For the text-containing cell, return its midpoint in (x, y) coordinate format. 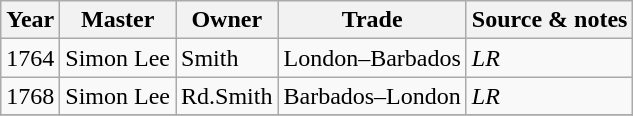
Barbados–London (372, 96)
Rd.Smith (227, 96)
Owner (227, 20)
Year (30, 20)
London–Barbados (372, 58)
Master (118, 20)
Trade (372, 20)
1764 (30, 58)
1768 (30, 96)
Source & notes (550, 20)
Smith (227, 58)
